Output the [x, y] coordinate of the center of the cell containing the given text.  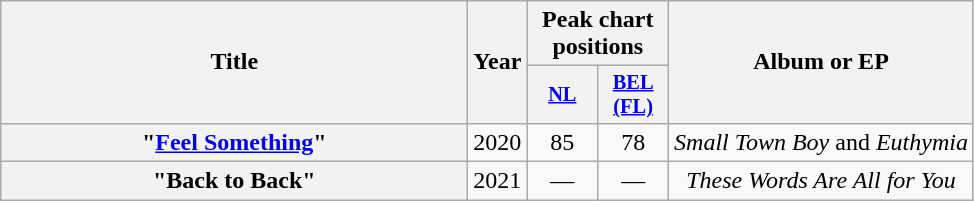
NL [562, 95]
Peak chart positions [598, 34]
78 [634, 142]
85 [562, 142]
Small Town Boy and Euthymia [822, 142]
"Feel Something" [234, 142]
2020 [498, 142]
BEL(FL) [634, 95]
Title [234, 62]
These Words Are All for You [822, 181]
Year [498, 62]
Album or EP [822, 62]
"Back to Back" [234, 181]
2021 [498, 181]
